Provide the [x, y] coordinate of the cell's center where the given text is located.  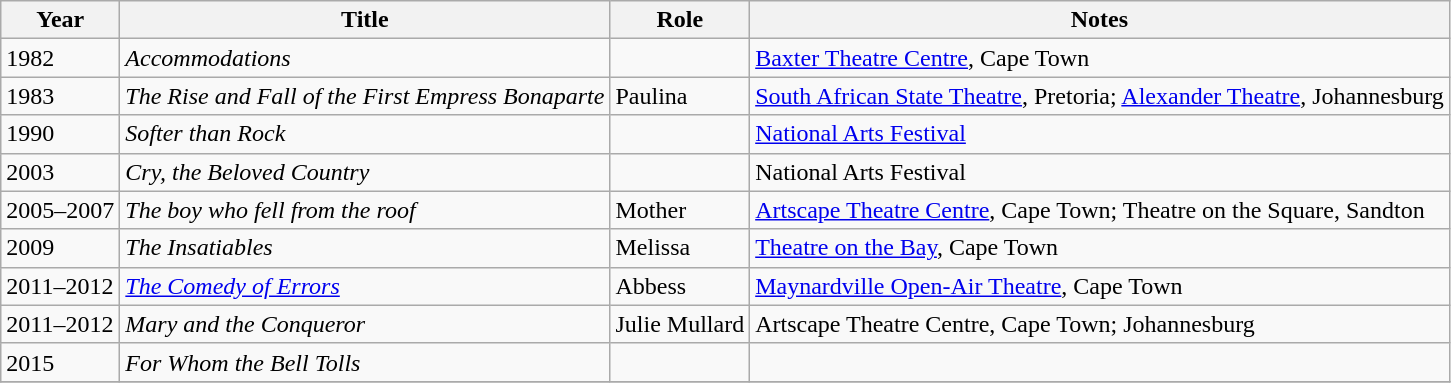
Accommodations [365, 58]
Notes [1100, 20]
Paulina [680, 96]
Melissa [680, 248]
1983 [60, 96]
Cry, the Beloved Country [365, 172]
Baxter Theatre Centre, Cape Town [1100, 58]
Julie Mullard [680, 324]
Role [680, 20]
The Comedy of Errors [365, 286]
The Rise and Fall of the First Empress Bonaparte [365, 96]
South African State Theatre, Pretoria; Alexander Theatre, Johannesburg [1100, 96]
The boy who fell from the roof [365, 210]
The Insatiables [365, 248]
Title [365, 20]
For Whom the Bell Tolls [365, 362]
2015 [60, 362]
Artscape Theatre Centre, Cape Town; Theatre on the Square, Sandton [1100, 210]
Mother [680, 210]
1982 [60, 58]
2003 [60, 172]
Mary and the Conqueror [365, 324]
2009 [60, 248]
1990 [60, 134]
2005–2007 [60, 210]
Year [60, 20]
Softer than Rock [365, 134]
Abbess [680, 286]
Theatre on the Bay, Cape Town [1100, 248]
Artscape Theatre Centre, Cape Town; Johannesburg [1100, 324]
Maynardville Open-Air Theatre, Cape Town [1100, 286]
